From the cell containing the given text, extract its center point as [X, Y] coordinate. 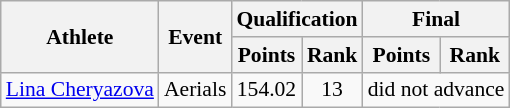
Qualification [296, 19]
Athlete [80, 36]
Aerials [195, 90]
Final [436, 19]
did not advance [436, 90]
Event [195, 36]
13 [332, 90]
Lina Cheryazova [80, 90]
154.02 [266, 90]
